Determine the (X, Y) coordinate at the center of the cell enclosing the given text.  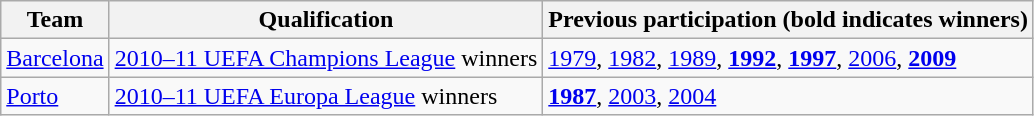
Previous participation (bold indicates winners) (788, 20)
2010–11 UEFA Europa League winners (326, 96)
Qualification (326, 20)
Team (55, 20)
1987, 2003, 2004 (788, 96)
1979, 1982, 1989, 1992, 1997, 2006, 2009 (788, 58)
Barcelona (55, 58)
Porto (55, 96)
2010–11 UEFA Champions League winners (326, 58)
